From the cell containing the given text, extract its center point as [X, Y] coordinate. 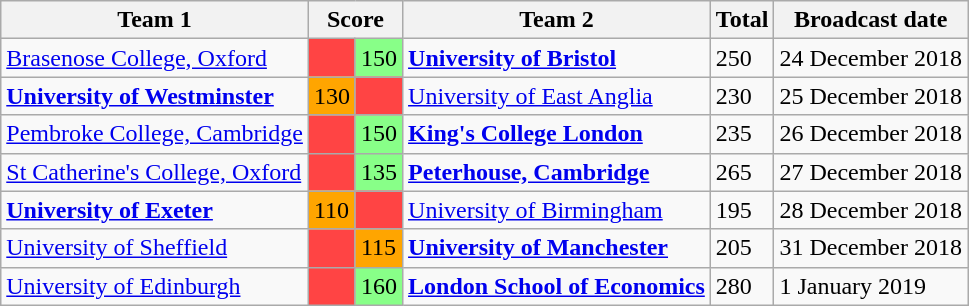
Team 2 [557, 20]
University of Manchester [557, 248]
Pembroke College, Cambridge [155, 134]
Brasenose College, Oxford [155, 58]
St Catherine's College, Oxford [155, 172]
235 [742, 134]
130 [332, 96]
28 December 2018 [871, 210]
27 December 2018 [871, 172]
University of Birmingham [557, 210]
24 December 2018 [871, 58]
250 [742, 58]
University of East Anglia [557, 96]
280 [742, 286]
Team 1 [155, 20]
1 January 2019 [871, 286]
31 December 2018 [871, 248]
265 [742, 172]
195 [742, 210]
110 [332, 210]
University of Westminster [155, 96]
160 [378, 286]
135 [378, 172]
University of Bristol [557, 58]
University of Sheffield [155, 248]
Broadcast date [871, 20]
Peterhouse, Cambridge [557, 172]
London School of Economics [557, 286]
26 December 2018 [871, 134]
Total [742, 20]
University of Edinburgh [155, 286]
115 [378, 248]
230 [742, 96]
Score [355, 20]
25 December 2018 [871, 96]
University of Exeter [155, 210]
King's College London [557, 134]
205 [742, 248]
